For the text-containing cell, return its midpoint in [x, y] coordinate format. 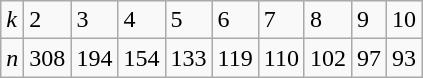
5 [188, 20]
119 [235, 58]
93 [404, 58]
154 [142, 58]
4 [142, 20]
7 [281, 20]
308 [48, 58]
2 [48, 20]
133 [188, 58]
102 [328, 58]
9 [368, 20]
97 [368, 58]
6 [235, 20]
110 [281, 58]
k [12, 20]
10 [404, 20]
194 [94, 58]
3 [94, 20]
8 [328, 20]
n [12, 58]
